Extract the [x, y] coordinate from the center of the cell holding the provided text.  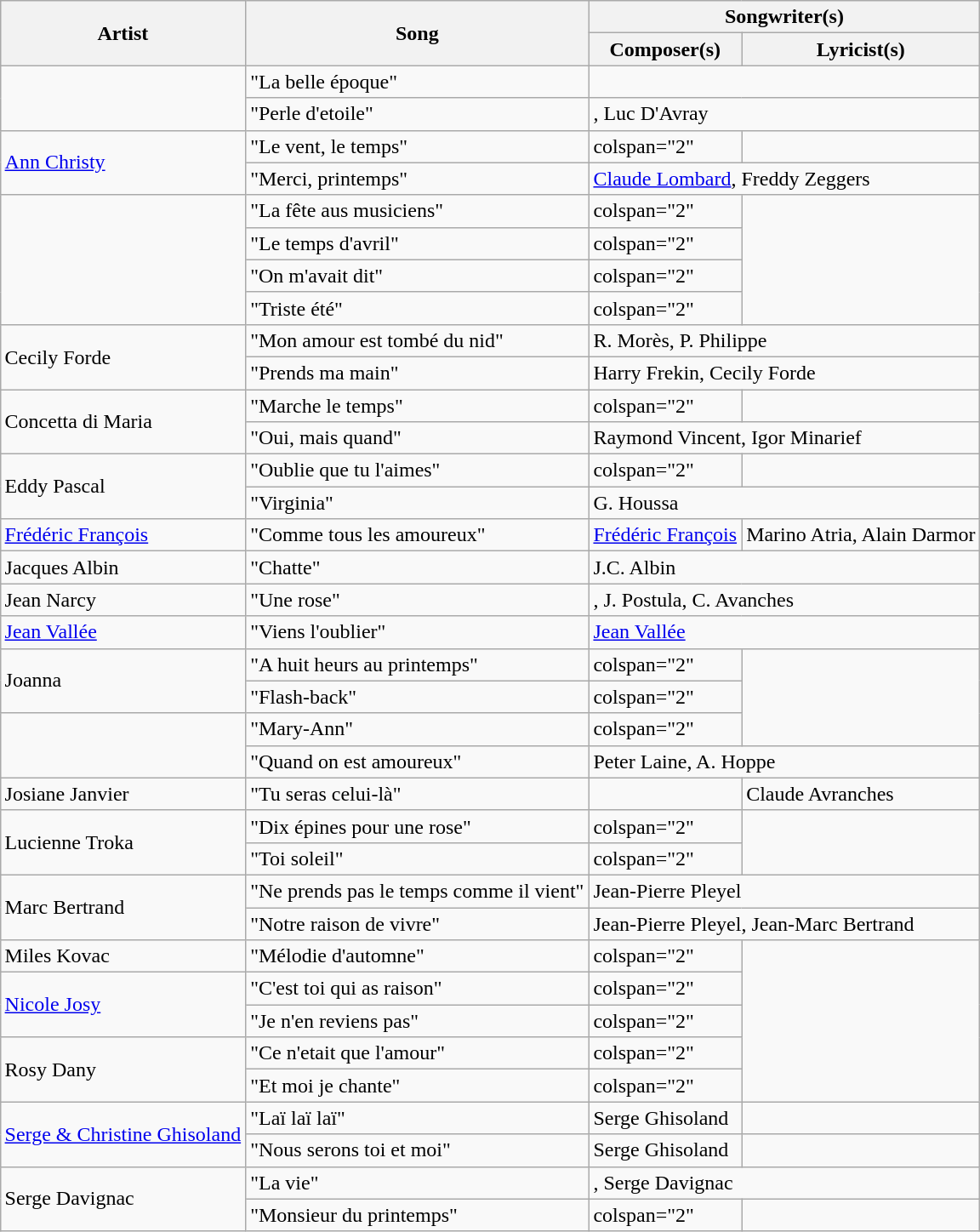
"On m'avait dit" [417, 276]
"Je n'en reviens pas" [417, 1021]
Jean Narcy [122, 600]
"Une rose" [417, 600]
Artist [122, 33]
"Dix épines pour une rose" [417, 826]
"Quand on est amoureux" [417, 761]
Serge & Christine Ghisoland [122, 1134]
Peter Laine, A. Hoppe [784, 761]
"Viens l'oublier" [417, 632]
Josiane Janvier [122, 794]
"La vie" [417, 1183]
Harry Frekin, Cecily Forde [784, 373]
"Triste été" [417, 308]
Claude Avranches [861, 794]
"Mary-Ann" [417, 729]
"Et moi je chante" [417, 1086]
"Prends ma main" [417, 373]
"Oublie que tu l'aimes" [417, 471]
, Serge Davignac [784, 1183]
Composer(s) [665, 49]
"Le vent, le temps" [417, 146]
Lucienne Troka [122, 842]
"Mélodie d'automne" [417, 956]
Concetta di Maria [122, 422]
"Nous serons toi et moi" [417, 1150]
Joanna [122, 681]
"Laï laï laï" [417, 1118]
"Comme tous les amoureux" [417, 535]
R. Morès, P. Philippe [784, 340]
"Flash-back" [417, 697]
"Marche le temps" [417, 406]
"Merci, printemps" [417, 179]
"Notre raison de vivre" [417, 923]
Marc Bertrand [122, 907]
"Tu seras celui-là" [417, 794]
"C'est toi qui as raison" [417, 989]
"Virginia" [417, 503]
"A huit heurs au printemps" [417, 664]
Eddy Pascal [122, 487]
G. Houssa [784, 503]
Ann Christy [122, 163]
Song [417, 33]
"Oui, mais quand" [417, 438]
, Luc D'Avray [784, 114]
Claude Lombard, Freddy Zeggers [784, 179]
Jean-Pierre Pleyel, Jean-Marc Bertrand [784, 923]
Marino Atria, Alain Darmor [861, 535]
Miles Kovac [122, 956]
"Toi soleil" [417, 858]
"La belle époque" [417, 82]
"La fête aus musiciens" [417, 211]
Cecily Forde [122, 356]
Lyricist(s) [861, 49]
"Monsieur du printemps" [417, 1215]
Songwriter(s) [784, 17]
Rosy Dany [122, 1069]
"Mon amour est tombé du nid" [417, 340]
Raymond Vincent, Igor Minarief [784, 438]
Jean-Pierre Pleyel [784, 891]
"Chatte" [417, 568]
Jacques Albin [122, 568]
, J. Postula, C. Avanches [784, 600]
Nicole Josy [122, 1005]
Serge Davignac [122, 1199]
"Le temps d'avril" [417, 243]
J.C. Albin [784, 568]
"Ne prends pas le temps comme il vient" [417, 891]
"Perle d'etoile" [417, 114]
"Ce n'etait que l'amour" [417, 1053]
